Provide the [X, Y] coordinate of the cell's center where the given text is located.  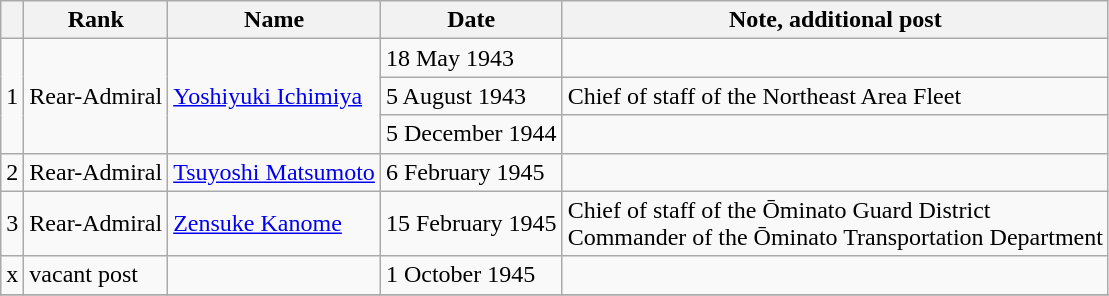
Tsuyoshi Matsumoto [274, 172]
Name [274, 20]
Note, additional post [835, 20]
Rank [96, 20]
Zensuke Kanome [274, 224]
x [12, 275]
1 [12, 96]
2 [12, 172]
vacant post [96, 275]
5 December 1944 [471, 134]
Chief of staff of the Ōminato Guard DistrictCommander of the Ōminato Transportation Department [835, 224]
15 February 1945 [471, 224]
6 February 1945 [471, 172]
18 May 1943 [471, 58]
3 [12, 224]
1 October 1945 [471, 275]
5 August 1943 [471, 96]
Chief of staff of the Northeast Area Fleet [835, 96]
Date [471, 20]
Yoshiyuki Ichimiya [274, 96]
